Capture the cell that displays the provided text and extract its (X, Y) central coordinate. 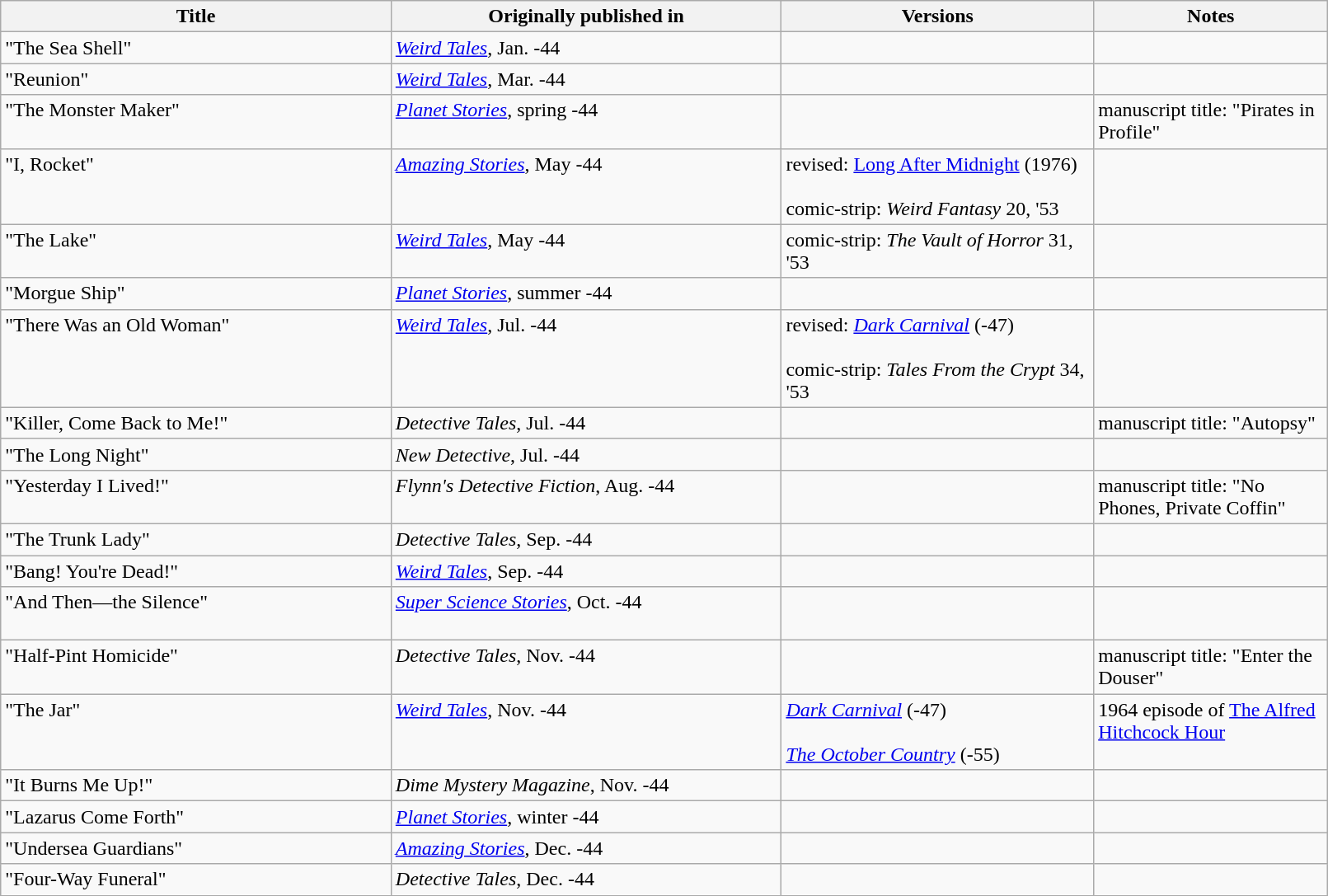
manuscript title: "Pirates in Profile" (1211, 122)
Weird Tales, May -44 (586, 251)
Title (196, 16)
Originally published in (586, 16)
manuscript title: "Enter the Douser" (1211, 668)
"Undersea Guardians" (196, 848)
Planet Stories, winter -44 (586, 817)
Dark Carnival (-47) The October Country (-55) (938, 732)
"The Long Night" (196, 454)
Weird Tales, Jul. -44 (586, 358)
Weird Tales, Nov. -44 (586, 732)
"And Then—the Silence" (196, 613)
New Detective, Jul. -44 (586, 454)
"I, Rocket" (196, 186)
"The Sea Shell" (196, 48)
comic-strip: The Vault of Horror 31, '53 (938, 251)
"The Lake" (196, 251)
Detective Tales, Nov. -44 (586, 668)
Planet Stories, summer -44 (586, 293)
"It Burns Me Up!" (196, 786)
"Half-Pint Homicide" (196, 668)
revised: Long After Midnight (1976) comic-strip: Weird Fantasy 20, '53 (938, 186)
Dime Mystery Magazine, Nov. -44 (586, 786)
Super Science Stories, Oct. -44 (586, 613)
"Bang! You're Dead!" (196, 571)
Amazing Stories, Dec. -44 (586, 848)
Detective Tales, Dec. -44 (586, 880)
manuscript title: "Autopsy" (1211, 423)
Detective Tales, Jul. -44 (586, 423)
revised: Dark Carnival (-47) comic-strip: Tales From the Crypt 34, '53 (938, 358)
Amazing Stories, May -44 (586, 186)
Detective Tales, Sep. -44 (586, 539)
Weird Tales, Jan. -44 (586, 48)
"Yesterday I Lived!" (196, 496)
Versions (938, 16)
"The Jar" (196, 732)
1964 episode of The Alfred Hitchcock Hour (1211, 732)
"Morgue Ship" (196, 293)
"There Was an Old Woman" (196, 358)
"Killer, Come Back to Me!" (196, 423)
"Lazarus Come Forth" (196, 817)
Planet Stories, spring -44 (586, 122)
Weird Tales, Mar. -44 (586, 79)
manuscript title: "No Phones, Private Coffin" (1211, 496)
Flynn's Detective Fiction, Aug. -44 (586, 496)
Weird Tales, Sep. -44 (586, 571)
"Reunion" (196, 79)
"The Monster Maker" (196, 122)
Notes (1211, 16)
"Four-Way Funeral" (196, 880)
"The Trunk Lady" (196, 539)
